Locate the cell with the specified text and output its [X, Y] center coordinate. 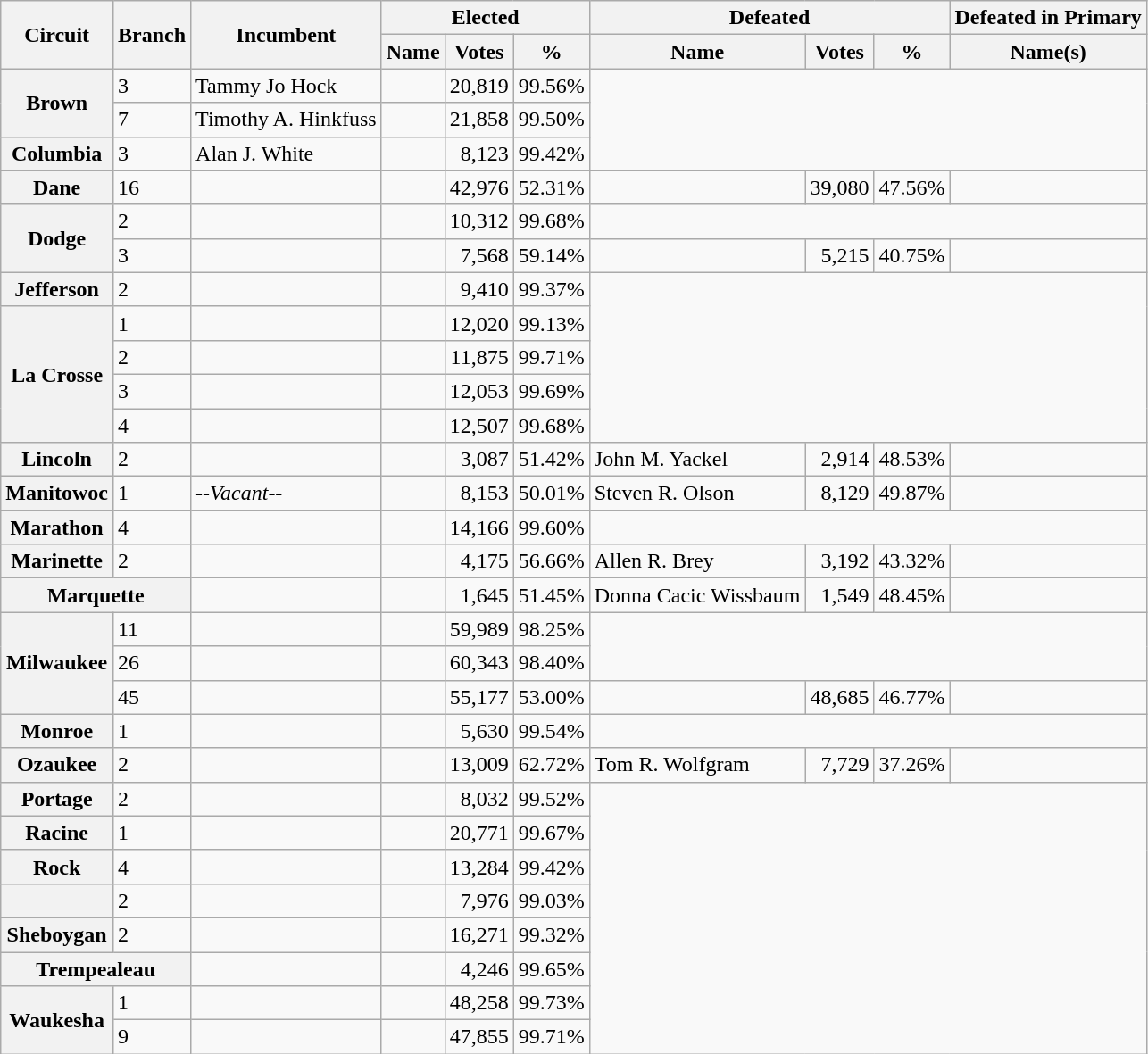
Milwaukee [57, 663]
99.69% [552, 391]
Elected [486, 18]
47.56% [912, 187]
99.54% [552, 731]
Sheboygan [57, 934]
26 [152, 663]
10,312 [478, 221]
1,549 [839, 595]
60,343 [478, 663]
51.45% [552, 595]
50.01% [552, 494]
5,630 [478, 731]
51.42% [552, 460]
56.66% [552, 561]
La Crosse [57, 374]
46.77% [912, 697]
8,153 [478, 494]
Marquette [96, 595]
99.32% [552, 934]
12,020 [478, 323]
3,192 [839, 561]
99.50% [552, 120]
59.14% [552, 255]
Marinette [57, 561]
99.56% [552, 86]
8,123 [478, 154]
7,568 [478, 255]
20,771 [478, 833]
16,271 [478, 934]
2,914 [839, 460]
Steven R. Olson [697, 494]
11 [152, 629]
11,875 [478, 357]
48.45% [912, 595]
4,175 [478, 561]
99.65% [552, 968]
45 [152, 697]
8,129 [839, 494]
21,858 [478, 120]
Tom R. Wolfgram [697, 765]
99.52% [552, 799]
9,410 [478, 289]
99.37% [552, 289]
Columbia [57, 154]
42,976 [478, 187]
98.40% [552, 663]
Marathon [57, 527]
John M. Yackel [697, 460]
Racine [57, 833]
43.32% [912, 561]
8,032 [478, 799]
48.53% [912, 460]
39,080 [839, 187]
12,053 [478, 391]
14,166 [478, 527]
Waukesha [57, 1020]
Trempealeau [96, 968]
13,284 [478, 867]
7 [152, 120]
99.03% [552, 900]
20,819 [478, 86]
Timothy A. Hinkfuss [287, 120]
Manitowoc [57, 494]
3,087 [478, 460]
Defeated in Primary [1048, 18]
59,989 [478, 629]
99.67% [552, 833]
99.73% [552, 1003]
53.00% [552, 697]
5,215 [839, 255]
Alan J. White [287, 154]
Branch [152, 35]
4,246 [478, 968]
47,855 [478, 1037]
62.72% [552, 765]
Dane [57, 187]
Lincoln [57, 460]
Brown [57, 103]
Allen R. Brey [697, 561]
48,258 [478, 1003]
40.75% [912, 255]
98.25% [552, 629]
12,507 [478, 426]
48,685 [839, 697]
Incumbent [287, 35]
52.31% [552, 187]
Portage [57, 799]
Tammy Jo Hock [287, 86]
Defeated [769, 18]
Dodge [57, 238]
--Vacant-- [287, 494]
Name(s) [1048, 52]
55,177 [478, 697]
Jefferson [57, 289]
37.26% [912, 765]
7,976 [478, 900]
13,009 [478, 765]
Rock [57, 867]
16 [152, 187]
99.60% [552, 527]
Monroe [57, 731]
7,729 [839, 765]
99.13% [552, 323]
Ozaukee [57, 765]
Donna Cacic Wissbaum [697, 595]
49.87% [912, 494]
9 [152, 1037]
Circuit [57, 35]
1,645 [478, 595]
